Provide the [X, Y] coordinate of the cell's center where the given text is located.  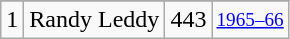
1965–66 [250, 20]
Randy Leddy [94, 20]
1 [12, 20]
443 [188, 20]
